Output the (X, Y) coordinate of the center of the cell containing the given text.  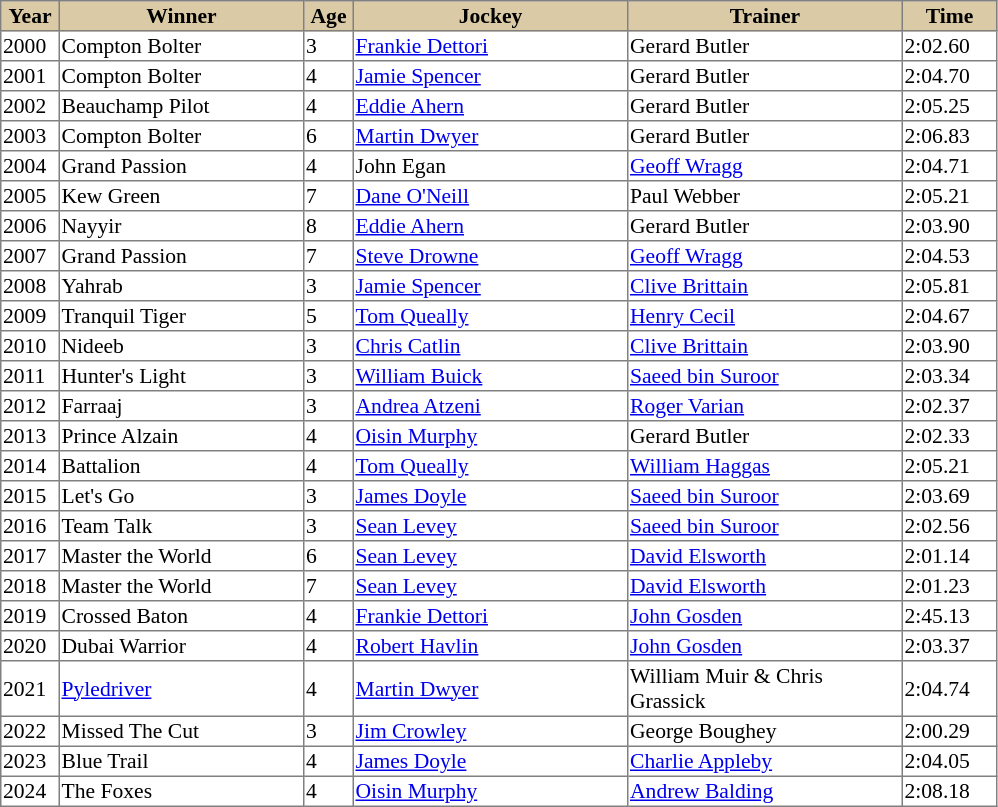
2:05.25 (949, 106)
Pyledriver (181, 689)
2:03.34 (949, 376)
2009 (30, 316)
2024 (30, 791)
2004 (30, 166)
2005 (30, 196)
2000 (30, 46)
William Buick (490, 376)
Jockey (490, 16)
Nideeb (181, 346)
Year (30, 16)
Kew Green (181, 196)
Chris Catlin (490, 346)
Time (949, 16)
2:06.83 (949, 136)
Let's Go (181, 496)
5 (329, 316)
William Haggas (765, 466)
2011 (30, 376)
2007 (30, 256)
2:05.81 (949, 286)
2:45.13 (949, 616)
2019 (30, 616)
2015 (30, 496)
Battalion (181, 466)
2014 (30, 466)
2:02.33 (949, 436)
2022 (30, 731)
Age (329, 16)
2010 (30, 346)
2001 (30, 76)
Yahrab (181, 286)
2003 (30, 136)
Blue Trail (181, 761)
2:03.69 (949, 496)
Beauchamp Pilot (181, 106)
2:04.53 (949, 256)
2:00.29 (949, 731)
2:04.71 (949, 166)
2002 (30, 106)
2017 (30, 556)
Team Talk (181, 526)
2008 (30, 286)
2006 (30, 226)
Roger Varian (765, 406)
2018 (30, 586)
2:02.56 (949, 526)
Jim Crowley (490, 731)
2021 (30, 689)
2:02.60 (949, 46)
Robert Havlin (490, 646)
The Foxes (181, 791)
William Muir & Chris Grassick (765, 689)
Winner (181, 16)
2023 (30, 761)
Paul Webber (765, 196)
2012 (30, 406)
Tranquil Tiger (181, 316)
John Egan (490, 166)
Trainer (765, 16)
2:08.18 (949, 791)
2:04.67 (949, 316)
George Boughey (765, 731)
8 (329, 226)
Charlie Appleby (765, 761)
Steve Drowne (490, 256)
2013 (30, 436)
Missed The Cut (181, 731)
Hunter's Light (181, 376)
2020 (30, 646)
Dane O'Neill (490, 196)
2:04.70 (949, 76)
Prince Alzain (181, 436)
Nayyir (181, 226)
Dubai Warrior (181, 646)
2:04.05 (949, 761)
Andrea Atzeni (490, 406)
2:03.37 (949, 646)
2:02.37 (949, 406)
Andrew Balding (765, 791)
Farraaj (181, 406)
2:01.14 (949, 556)
2:01.23 (949, 586)
2:04.74 (949, 689)
2016 (30, 526)
Crossed Baton (181, 616)
Henry Cecil (765, 316)
